Find where the given text appears and provide that cell's center as (X, Y) coordinate. 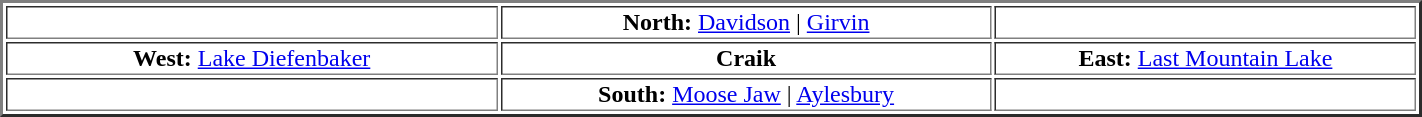
West: Lake Diefenbaker (252, 58)
South: Moose Jaw | Aylesbury (746, 94)
East: Last Mountain Lake (1206, 58)
Craik (746, 58)
North: Davidson | Girvin (746, 22)
